Determine the [x, y] coordinate at the center of the cell enclosing the given text.  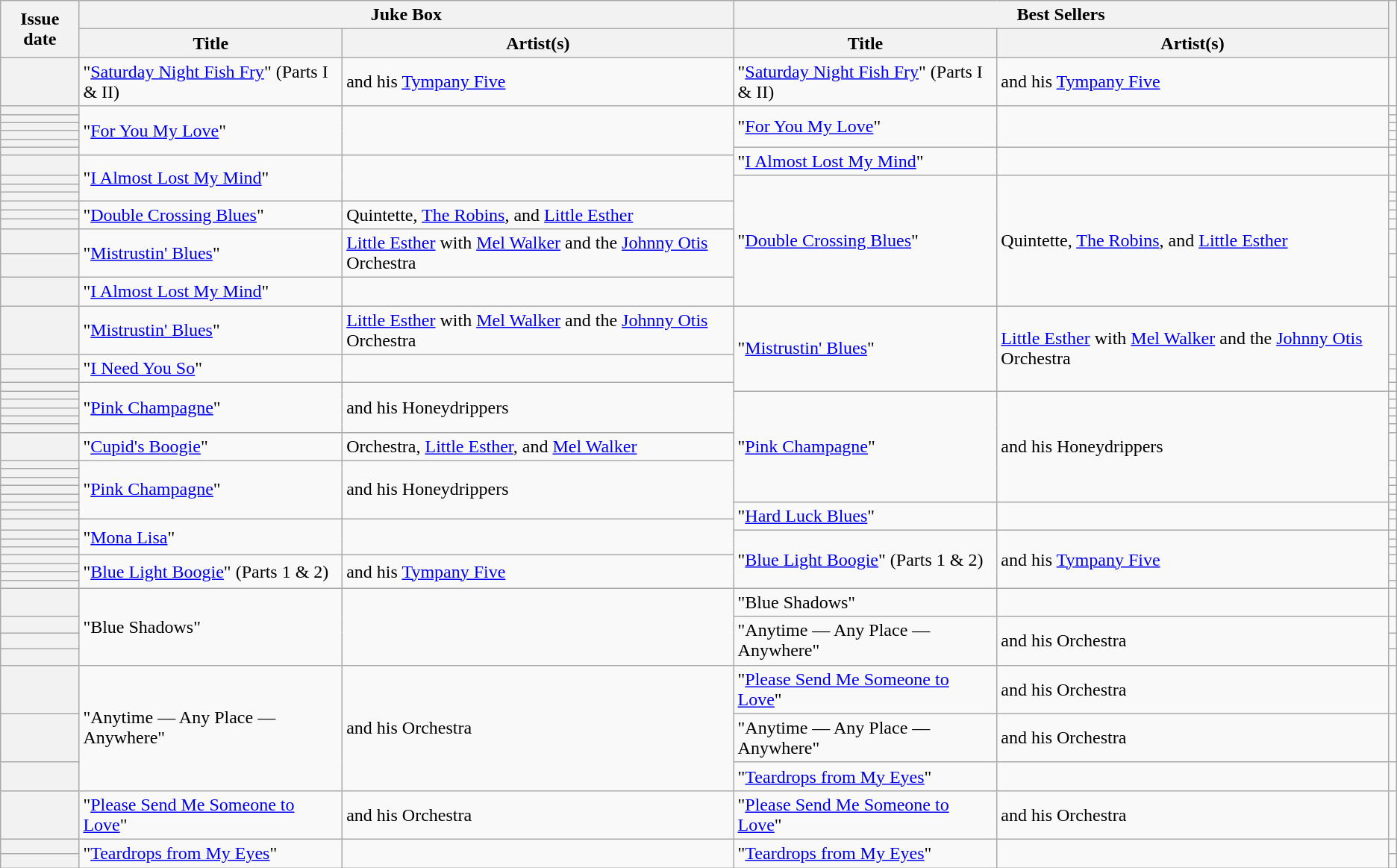
"I Need You So" [210, 369]
"Mona Lisa" [210, 537]
Best Sellers [1061, 15]
Orchestra, Little Esther, and Mel Walker [538, 446]
Issue date [40, 29]
Juke Box [406, 15]
"Hard Luck Blues" [866, 516]
"Cupid's Boogie" [210, 446]
